Determine the [x, y] coordinate at the center of the cell enclosing the given text.  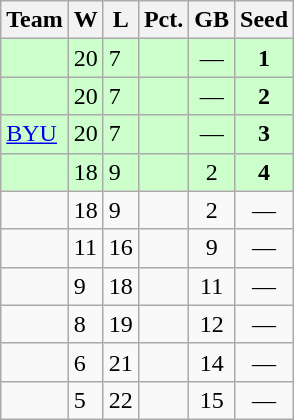
Team [35, 20]
W [86, 20]
4 [264, 172]
BYU [35, 134]
8 [86, 324]
22 [120, 400]
21 [120, 362]
16 [120, 248]
6 [86, 362]
12 [212, 324]
GB [212, 20]
3 [264, 134]
L [120, 20]
15 [212, 400]
5 [86, 400]
Pct. [163, 20]
1 [264, 58]
14 [212, 362]
19 [120, 324]
Seed [264, 20]
